Provide the (x, y) coordinate of the cell's center where the given text is located.  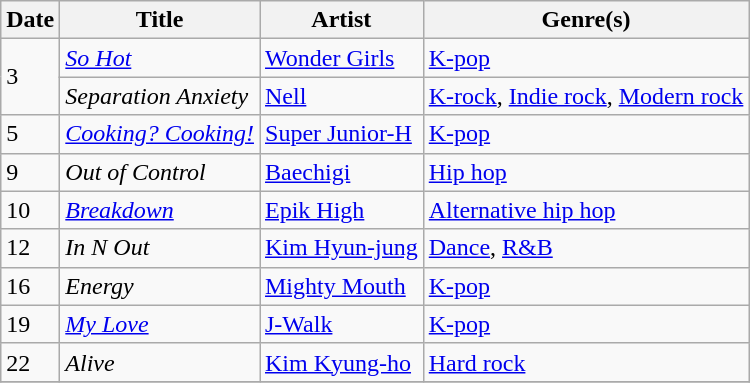
Breakdown (160, 210)
K-rock, Indie rock, Modern rock (586, 96)
Nell (342, 96)
Kim Kyung-ho (342, 362)
22 (30, 362)
Kim Hyun-jung (342, 248)
Out of Control (160, 172)
10 (30, 210)
Super Junior-H (342, 134)
Baechigi (342, 172)
Hard rock (586, 362)
My Love (160, 324)
J-Walk (342, 324)
Title (160, 20)
16 (30, 286)
Artist (342, 20)
Cooking? Cooking! (160, 134)
Hip hop (586, 172)
9 (30, 172)
In N Out (160, 248)
Energy (160, 286)
Dance, R&B (586, 248)
So Hot (160, 58)
Alive (160, 362)
Genre(s) (586, 20)
19 (30, 324)
Epik High (342, 210)
Separation Anxiety (160, 96)
Date (30, 20)
Alternative hip hop (586, 210)
Mighty Mouth (342, 286)
12 (30, 248)
3 (30, 77)
5 (30, 134)
Wonder Girls (342, 58)
